Determine the [X, Y] coordinate at the center of the cell enclosing the given text.  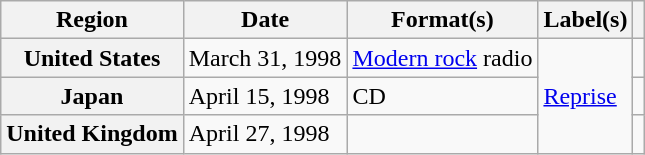
Reprise [586, 96]
United States [92, 58]
April 27, 1998 [265, 134]
Japan [92, 96]
Label(s) [586, 20]
United Kingdom [92, 134]
CD [442, 96]
Region [92, 20]
Modern rock radio [442, 58]
Format(s) [442, 20]
March 31, 1998 [265, 58]
Date [265, 20]
April 15, 1998 [265, 96]
